Identify which cell holds the provided text, then report its (X, Y) central coordinate. 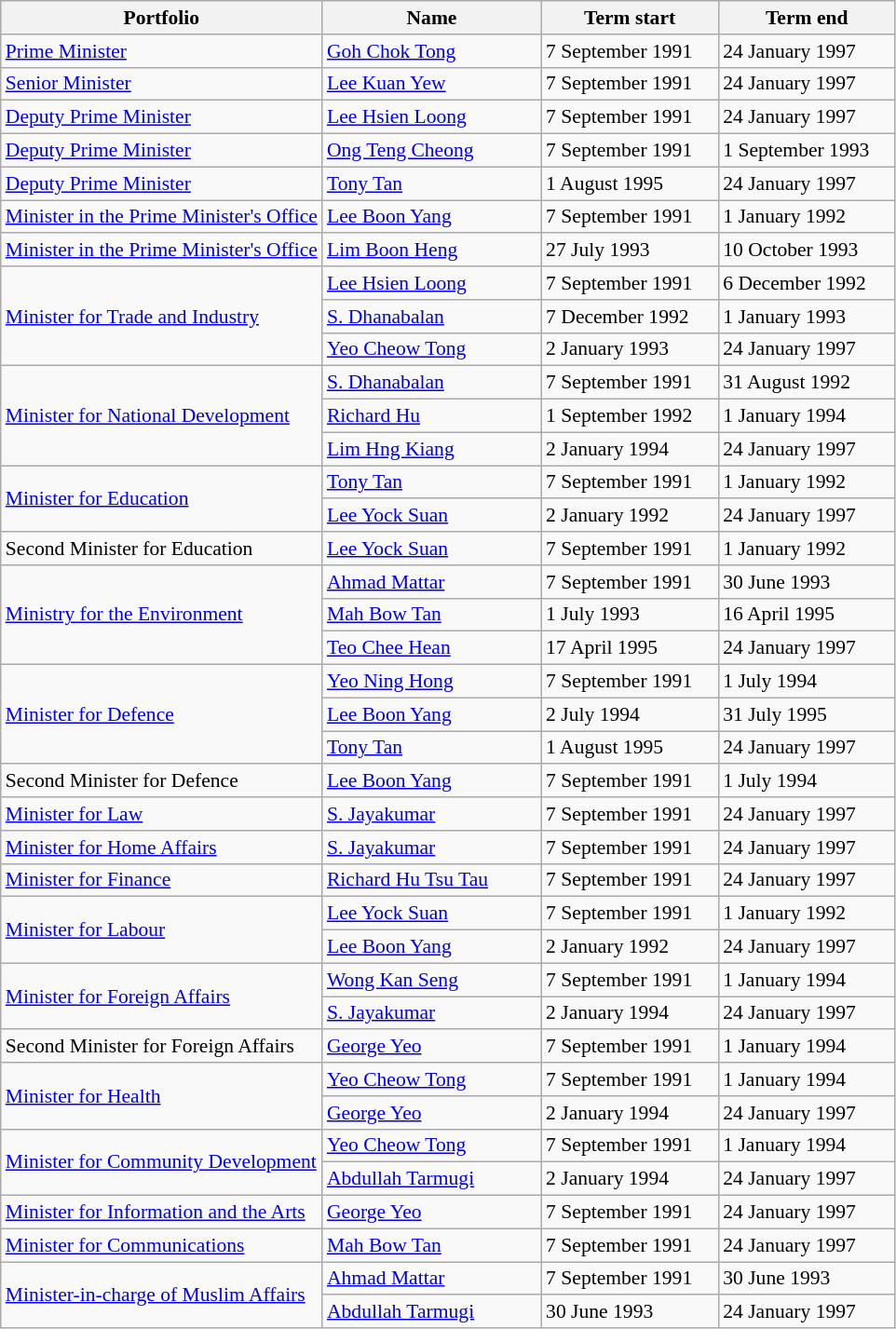
Minister for Community Development (162, 1162)
2 January 1993 (630, 349)
Minister-in-charge of Muslim Affairs (162, 1295)
Minister for Foreign Affairs (162, 997)
Lim Hng Kiang (432, 449)
Minister for Communications (162, 1245)
17 April 1995 (630, 648)
Term end (807, 18)
1 January 1993 (807, 317)
Minister for National Development (162, 415)
Second Minister for Foreign Affairs (162, 1047)
Minister for Defence (162, 715)
Richard Hu Tsu Tau (432, 880)
31 August 1992 (807, 383)
Ong Teng Cheong (432, 151)
2 July 1994 (630, 714)
7 December 1992 (630, 317)
Minister for Law (162, 814)
Senior Minister (162, 84)
1 September 1993 (807, 151)
Name (432, 18)
1 September 1992 (630, 416)
Minister for Home Affairs (162, 848)
Goh Chok Tong (432, 51)
Lee Kuan Yew (432, 84)
16 April 1995 (807, 615)
31 July 1995 (807, 714)
Richard Hu (432, 416)
Minister for Labour (162, 929)
Minister for Trade and Industry (162, 317)
1 July 1993 (630, 615)
10 October 1993 (807, 251)
Teo Chee Hean (432, 648)
6 December 1992 (807, 283)
Second Minister for Education (162, 549)
Minister for Information and the Arts (162, 1213)
Minister for Finance (162, 880)
27 July 1993 (630, 251)
Yeo Ning Hong (432, 682)
Prime Minister (162, 51)
Second Minister for Defence (162, 781)
Minister for Education (162, 499)
Term start (630, 18)
Minister for Health (162, 1095)
Lim Boon Heng (432, 251)
Portfolio (162, 18)
Wong Kan Seng (432, 980)
Ministry for the Environment (162, 615)
